Extract the (X, Y) coordinate from the center of the cell holding the provided text.  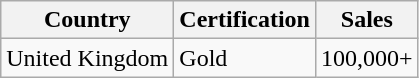
Gold (245, 58)
Sales (366, 20)
100,000+ (366, 58)
Certification (245, 20)
Country (88, 20)
United Kingdom (88, 58)
